Pinpoint the cell where the given text exists, returning its (X, Y) midpoint coordinate. 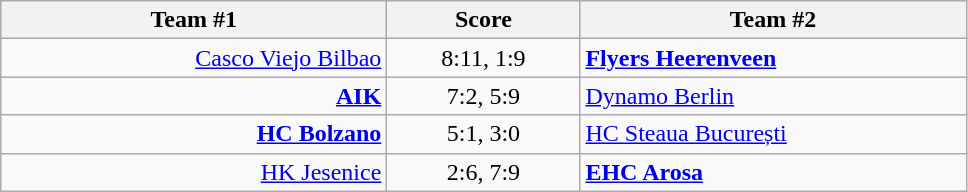
Team #1 (194, 20)
HK Jesenice (194, 172)
5:1, 3:0 (484, 134)
AIK (194, 96)
Casco Viejo Bilbao (194, 58)
Team #2 (773, 20)
7:2, 5:9 (484, 96)
Score (484, 20)
HC Steaua București (773, 134)
Dynamo Berlin (773, 96)
EHC Arosa (773, 172)
HC Bolzano (194, 134)
8:11, 1:9 (484, 58)
2:6, 7:9 (484, 172)
Flyers Heerenveen (773, 58)
